Identify which cell holds the provided text, then report its [X, Y] central coordinate. 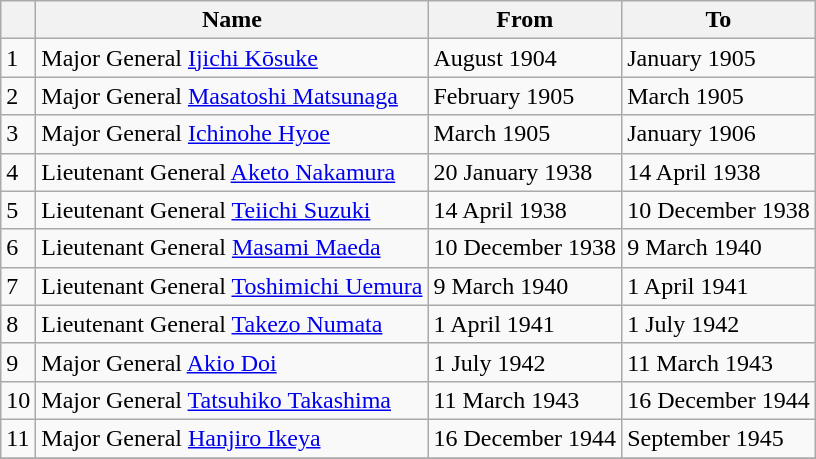
Major General Hanjiro Ikeya [232, 438]
Lieutenant General Aketo Nakamura [232, 172]
8 [18, 324]
February 1905 [525, 96]
Name [232, 20]
3 [18, 134]
January 1905 [719, 58]
Lieutenant General Takezo Numata [232, 324]
To [719, 20]
September 1945 [719, 438]
10 [18, 400]
Major General Ichinohe Hyoe [232, 134]
Lieutenant General Toshimichi Uemura [232, 286]
Lieutenant General Masami Maeda [232, 248]
1 [18, 58]
2 [18, 96]
Major General Ijichi Kōsuke [232, 58]
9 [18, 362]
Major General Akio Doi [232, 362]
Major General Masatoshi Matsunaga [232, 96]
January 1906 [719, 134]
August 1904 [525, 58]
20 January 1938 [525, 172]
From [525, 20]
4 [18, 172]
11 [18, 438]
7 [18, 286]
6 [18, 248]
Major General Tatsuhiko Takashima [232, 400]
5 [18, 210]
Lieutenant General Teiichi Suzuki [232, 210]
